For the text-containing cell, return its midpoint in [x, y] coordinate format. 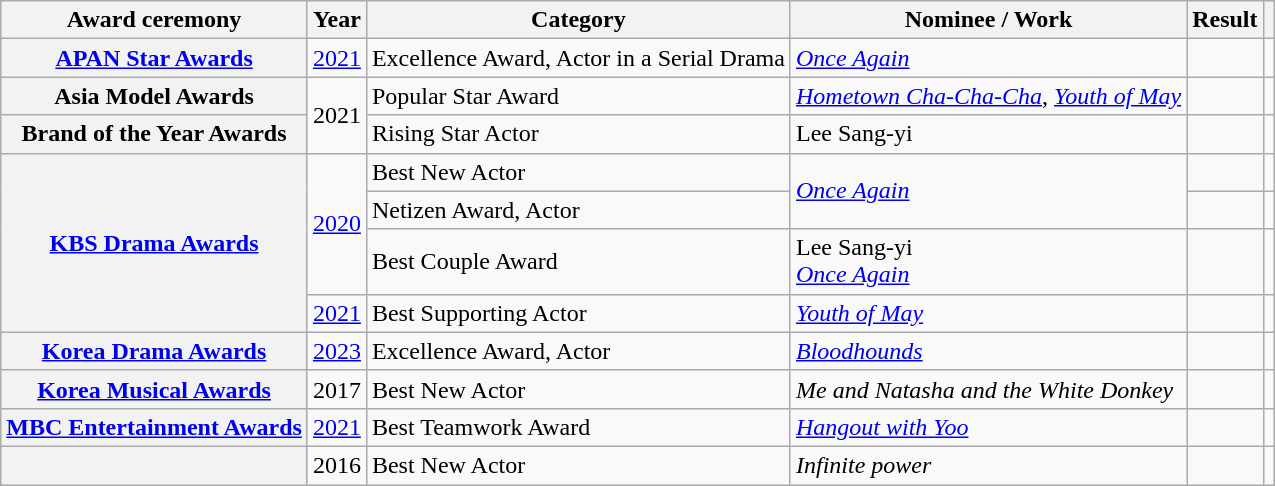
2020 [336, 224]
Lee Sang-yi [988, 134]
Hometown Cha-Cha-Cha, Youth of May [988, 96]
Popular Star Award [578, 96]
Excellence Award, Actor in a Serial Drama [578, 58]
KBS Drama Awards [154, 242]
Excellence Award, Actor [578, 351]
Netizen Award, Actor [578, 210]
2023 [336, 351]
Rising Star Actor [578, 134]
Korea Musical Awards [154, 389]
Hangout with Yoo [988, 427]
Nominee / Work [988, 20]
Lee Sang-yi Once Again [988, 262]
2016 [336, 465]
Year [336, 20]
Korea Drama Awards [154, 351]
Me and Natasha and the White Donkey [988, 389]
Best Teamwork Award [578, 427]
MBC Entertainment Awards [154, 427]
APAN Star Awards [154, 58]
Category [578, 20]
Infinite power [988, 465]
2017 [336, 389]
Award ceremony [154, 20]
Asia Model Awards [154, 96]
Best Couple Award [578, 262]
Bloodhounds [988, 351]
Best Supporting Actor [578, 313]
Youth of May [988, 313]
Brand of the Year Awards [154, 134]
Result [1225, 20]
